Scan for the cell matching the given text and deliver its [x, y] coordinate at center. 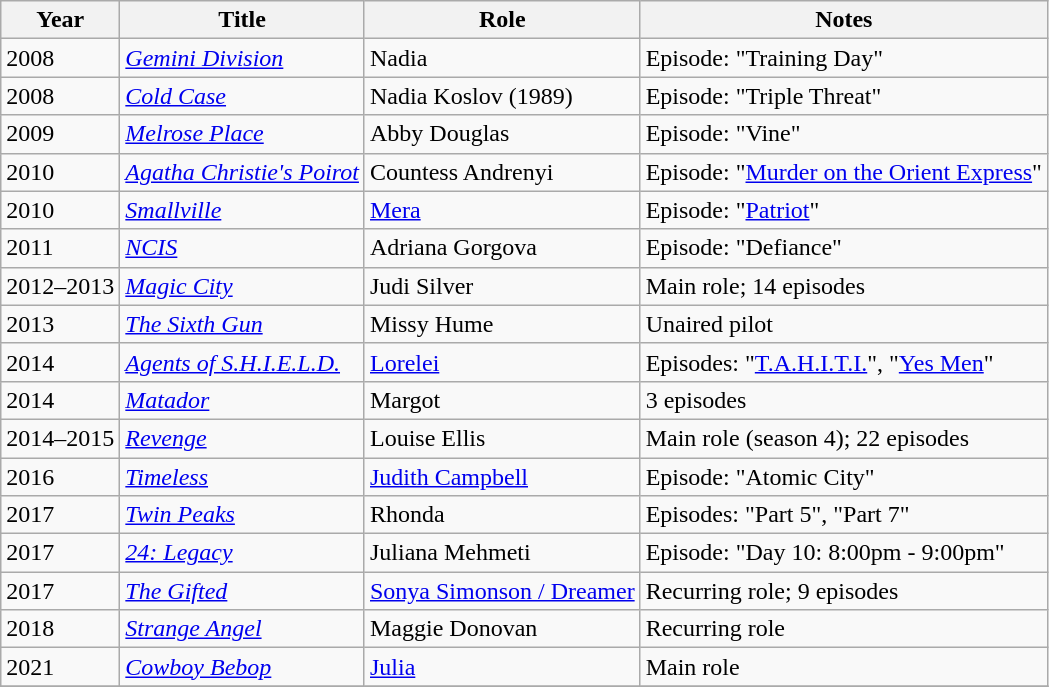
Magic City [242, 286]
Julia [502, 667]
The Gifted [242, 591]
Timeless [242, 477]
2016 [60, 477]
Rhonda [502, 515]
The Sixth Gun [242, 324]
2012–2013 [60, 286]
Episode: "Defiance" [844, 248]
Main role [844, 667]
Agents of S.H.I.E.L.D. [242, 362]
2013 [60, 324]
Abby Douglas [502, 134]
Episodes: "Part 5", "Part 7" [844, 515]
Episode: "Vine" [844, 134]
Main role (season 4); 22 episodes [844, 438]
Smallville [242, 210]
Episode: "Patriot" [844, 210]
Year [60, 20]
Nadia [502, 58]
Notes [844, 20]
Melrose Place [242, 134]
Margot [502, 400]
Episode: "Day 10: 8:00pm - 9:00pm" [844, 553]
3 episodes [844, 400]
Recurring role; 9 episodes [844, 591]
NCIS [242, 248]
24: Legacy [242, 553]
Judi Silver [502, 286]
Agatha Christie's Poirot [242, 172]
2011 [60, 248]
2021 [60, 667]
Episode: "Training Day" [844, 58]
2018 [60, 629]
Episode: "Triple Threat" [844, 96]
Louise Ellis [502, 438]
Strange Angel [242, 629]
Main role; 14 episodes [844, 286]
Juliana Mehmeti [502, 553]
Lorelei [502, 362]
Recurring role [844, 629]
Title [242, 20]
Cold Case [242, 96]
Countess Andrenyi [502, 172]
Revenge [242, 438]
Mera [502, 210]
Adriana Gorgova [502, 248]
Unaired pilot [844, 324]
Matador [242, 400]
Cowboy Bebop [242, 667]
Sonya Simonson / Dreamer [502, 591]
Episode: "Atomic City" [844, 477]
Maggie Donovan [502, 629]
Twin Peaks [242, 515]
Episode: "Murder on the Orient Express" [844, 172]
2009 [60, 134]
Gemini Division [242, 58]
Judith Campbell [502, 477]
Episodes: "T.A.H.I.T.I.", "Yes Men" [844, 362]
Role [502, 20]
Missy Hume [502, 324]
2014–2015 [60, 438]
Nadia Koslov (1989) [502, 96]
